Capture the cell that displays the provided text and extract its (X, Y) central coordinate. 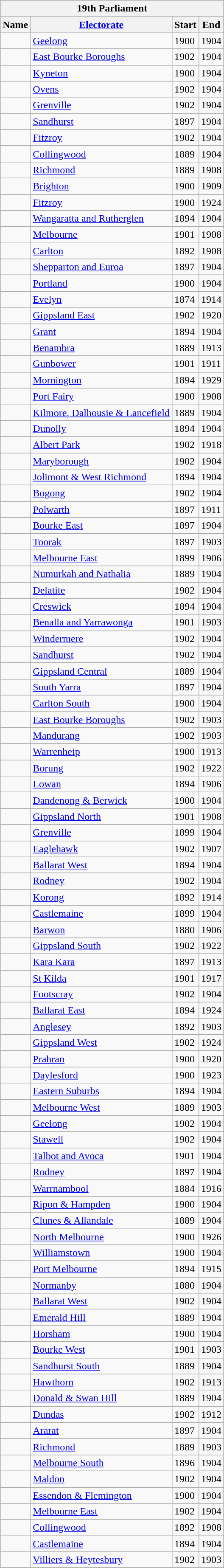
Daylesford (101, 1075)
Benambra (101, 348)
Emerald Hill (101, 1317)
Electorate (101, 25)
1874 (185, 299)
Gippsland Central (101, 671)
Talbot and Avoca (101, 1156)
Williamstown (101, 1253)
Donald & Swan Hill (101, 1398)
Mornington (101, 380)
End (211, 25)
Kyneton (101, 73)
Warrnambool (101, 1188)
Maryborough (101, 461)
Ripon & Hampden (101, 1204)
Albert Park (101, 445)
Anglesey (101, 1027)
Windermere (101, 639)
Eaglehawk (101, 849)
Evelyn (101, 299)
Carlton South (101, 703)
Clunes & Allandale (101, 1220)
1896 (185, 1463)
Horsham (101, 1334)
Shepparton and Euroa (101, 267)
Numurkah and Nathalia (101, 574)
Ovens (101, 89)
Warrenheip (101, 752)
Melbourne (101, 235)
Mandurang (101, 736)
Jolimont & West Richmond (101, 477)
1916 (211, 1188)
Carlton (101, 251)
Dandenong & Berwick (101, 800)
Barwon (101, 929)
Essendon & Flemington (101, 1495)
Gippsland South (101, 946)
Gippsland West (101, 1043)
Name (15, 25)
Ararat (101, 1430)
Prahran (101, 1059)
Benalla and Yarrawonga (101, 622)
Brighton (101, 186)
Dundas (101, 1414)
1926 (211, 1237)
South Yarra (101, 687)
Grant (101, 332)
1912 (211, 1414)
Korong (101, 897)
Lowan (101, 784)
Melbourne West (101, 1107)
Creswick (101, 606)
Gippsland North (101, 816)
Sandhurst South (101, 1366)
Footscray (101, 994)
1929 (211, 380)
1918 (211, 445)
Toorak (101, 542)
Kara Kara (101, 962)
Bogong (101, 493)
Gippsland East (101, 315)
Bourke West (101, 1350)
Ballarat East (101, 1011)
Normanby (101, 1285)
Dunolly (101, 428)
Stawell (101, 1140)
1917 (211, 978)
Maldon (101, 1479)
Melbourne South (101, 1463)
1909 (211, 186)
1884 (185, 1188)
Bourke East (101, 526)
Borung (101, 768)
19th Parliament (112, 8)
1915 (211, 1269)
Kilmore, Dalhousie & Lancefield (101, 412)
Delatite (101, 590)
Hawthorn (101, 1382)
Polwarth (101, 510)
Port Melbourne (101, 1269)
St Kilda (101, 978)
Start (185, 25)
Port Fairy (101, 396)
1923 (211, 1075)
North Melbourne (101, 1237)
Eastern Suburbs (101, 1091)
Portland (101, 283)
1907 (211, 849)
Gunbower (101, 364)
Wangaratta and Rutherglen (101, 219)
Villiers & Heytesbury (101, 1560)
